Detect which cell encompasses the target text, then output its [x, y] center coordinate. 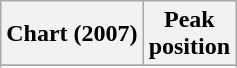
Peakposition [189, 34]
Chart (2007) [72, 34]
